Return the (x, y) coordinate for the center point of the cell that contains the specified text.  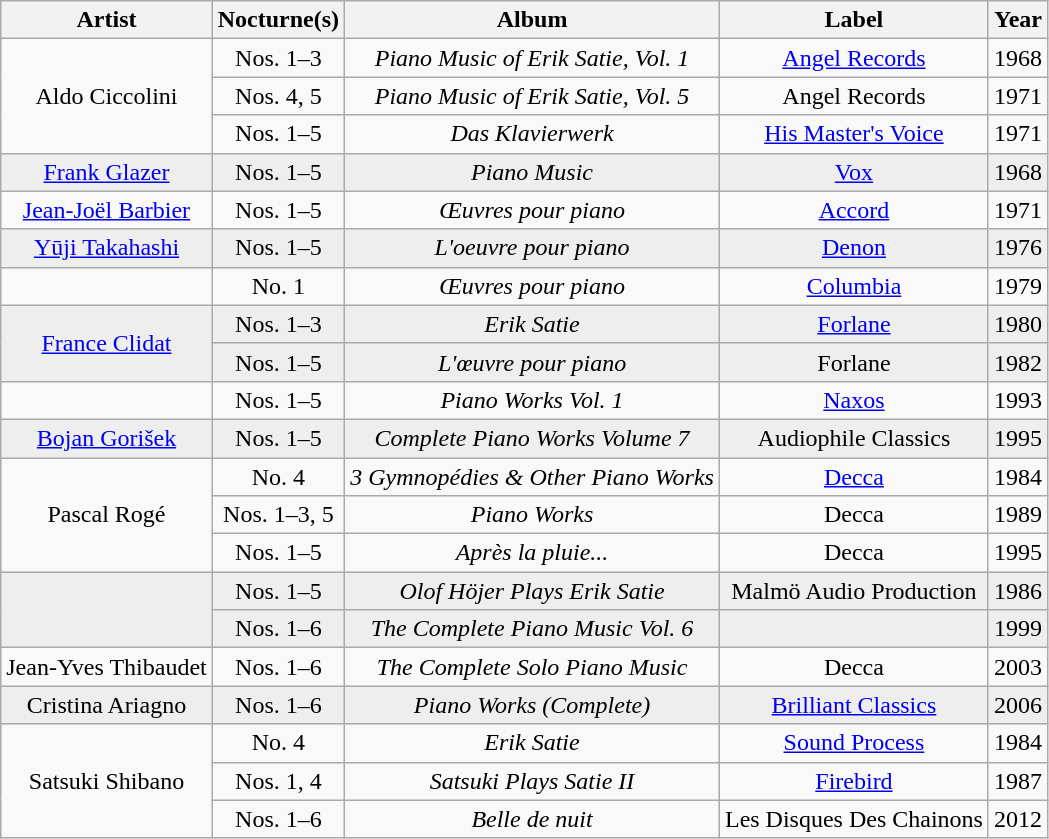
The Complete Solo Piano Music (532, 667)
1987 (1018, 781)
1980 (1018, 324)
Firebird (854, 781)
Das Klavierwerk (532, 134)
2003 (1018, 667)
Piano Music of Erik Satie, Vol. 1 (532, 58)
Nos. 1–3, 5 (278, 515)
1979 (1018, 286)
Cristina Ariagno (107, 705)
Accord (854, 210)
Label (854, 20)
Columbia (854, 286)
Jean-Joël Barbier (107, 210)
1993 (1018, 400)
Bojan Gorišek (107, 438)
Sound Process (854, 743)
Malmö Audio Production (854, 591)
1999 (1018, 629)
No. 1 (278, 286)
1976 (1018, 248)
Pascal Rogé (107, 515)
Audiophile Classics (854, 438)
Olof Höjer Plays Erik Satie (532, 591)
France Clidat (107, 343)
Nos. 1, 4 (278, 781)
Jean-Yves Thibaudet (107, 667)
Piano Works (Complete) (532, 705)
2006 (1018, 705)
Nocturne(s) (278, 20)
Brilliant Classics (854, 705)
Nos. 4, 5 (278, 96)
His Master's Voice (854, 134)
2012 (1018, 819)
1989 (1018, 515)
Piano Works Vol. 1 (532, 400)
Satsuki Plays Satie II (532, 781)
Album (532, 20)
Artist (107, 20)
1986 (1018, 591)
Belle de nuit (532, 819)
Denon (854, 248)
L'oeuvre pour piano (532, 248)
Les Disques Des Chainons (854, 819)
Frank Glazer (107, 172)
Yūji Takahashi (107, 248)
Après la pluie... (532, 553)
3 Gymnopédies & Other Piano Works (532, 477)
Piano Music of Erik Satie, Vol. 5 (532, 96)
Year (1018, 20)
Aldo Ciccolini (107, 96)
1982 (1018, 362)
Naxos (854, 400)
Piano Music (532, 172)
Complete Piano Works Volume 7 (532, 438)
Piano Works (532, 515)
The Complete Piano Music Vol. 6 (532, 629)
Vox (854, 172)
Satsuki Shibano (107, 781)
L'œuvre pour piano (532, 362)
